Return the (X, Y) coordinate for the center point of the cell that contains the specified text.  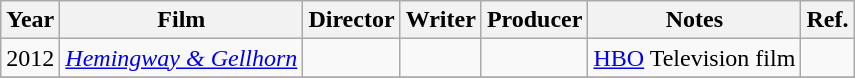
HBO Television film (694, 58)
Film (182, 20)
Hemingway & Gellhorn (182, 58)
Notes (694, 20)
2012 (30, 58)
Producer (534, 20)
Director (352, 20)
Ref. (828, 20)
Writer (440, 20)
Year (30, 20)
